Identify which cell holds the provided text, then report its (x, y) central coordinate. 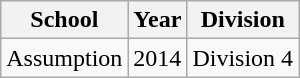
2014 (158, 58)
Assumption (64, 58)
Year (158, 20)
School (64, 20)
Division (243, 20)
Division 4 (243, 58)
